Return the [x, y] coordinate for the center point of the cell that contains the specified text.  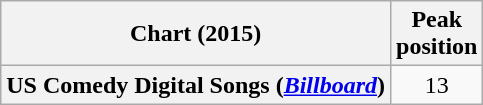
US Comedy Digital Songs (Billboard) [196, 85]
Peakposition [437, 34]
Chart (2015) [196, 34]
13 [437, 85]
